Search for the cell housing the specified text and yield its (x, y) center coordinate. 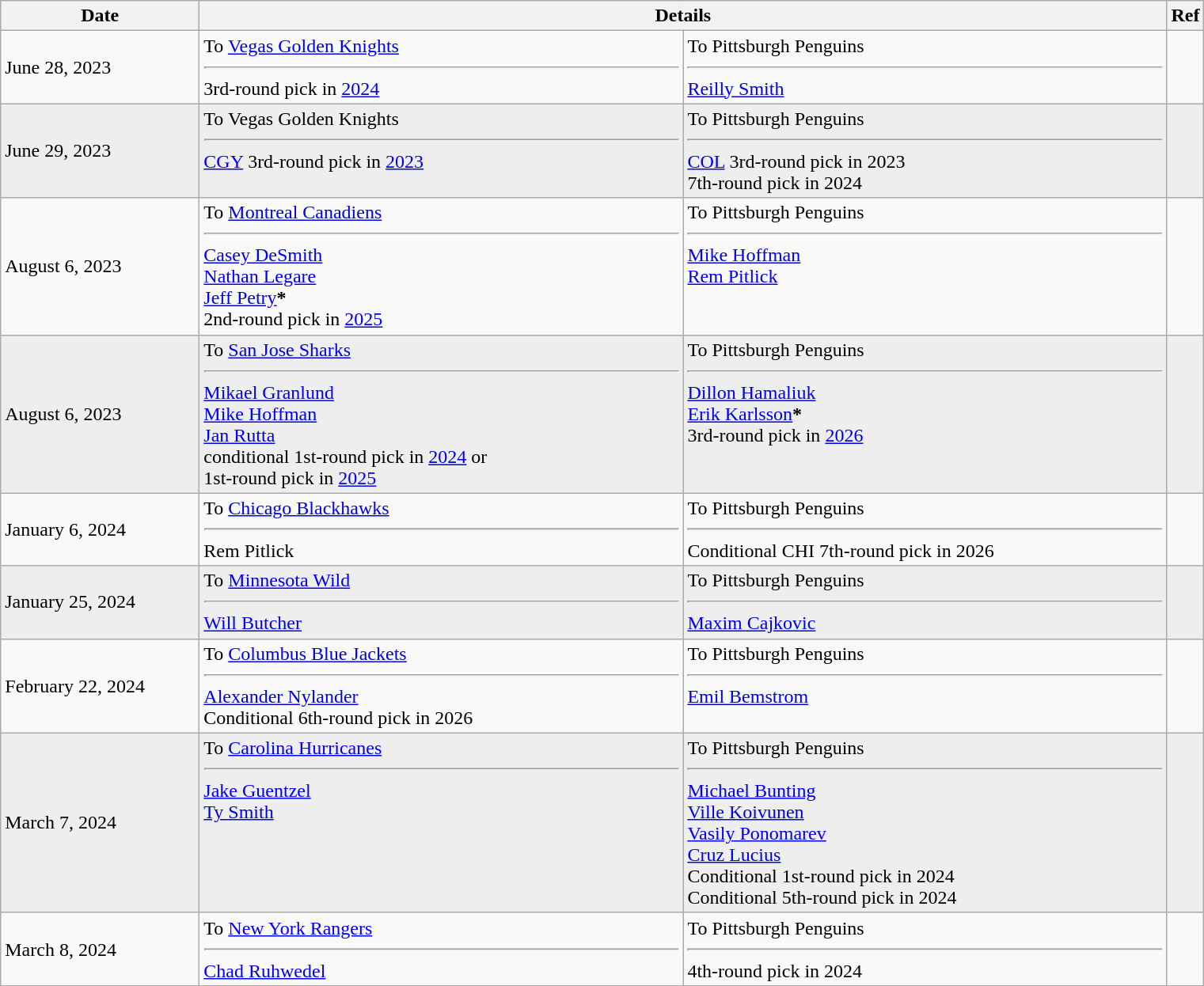
To Pittsburgh PenguinsReilly Smith (925, 67)
To Pittsburgh PenguinsMaxim Cajkovic (925, 602)
January 25, 2024 (100, 602)
Ref (1186, 16)
January 6, 2024 (100, 529)
To Pittsburgh PenguinsDillon HamaliukErik Karlsson*3rd-round pick in 2026 (925, 414)
To Vegas Golden Knights3rd-round pick in 2024 (442, 67)
To Pittsburgh PenguinsCOL 3rd-round pick in 20237th-round pick in 2024 (925, 150)
To Chicago BlackhawksRem Pitlick (442, 529)
To Pittsburgh PenguinsMike HoffmanRem Pitlick (925, 266)
To Carolina HurricanesJake GuentzelTy Smith (442, 823)
To Pittsburgh Penguins4th-round pick in 2024 (925, 949)
February 22, 2024 (100, 685)
Date (100, 16)
To Pittsburgh PenguinsMichael BuntingVille KoivunenVasily PonomarevCruz LuciusConditional 1st-round pick in 2024Conditional 5th-round pick in 2024 (925, 823)
Details (683, 16)
June 29, 2023 (100, 150)
To Minnesota WildWill Butcher (442, 602)
March 8, 2024 (100, 949)
March 7, 2024 (100, 823)
To Pittsburgh PenguinsEmil Bemstrom (925, 685)
To San Jose SharksMikael GranlundMike HoffmanJan Ruttaconditional 1st-round pick in 2024 or 1st-round pick in 2025 (442, 414)
To New York RangersChad Ruhwedel (442, 949)
To Vegas Golden KnightsCGY 3rd-round pick in 2023 (442, 150)
To Montreal CanadiensCasey DeSmithNathan LegareJeff Petry*2nd-round pick in 2025 (442, 266)
To Columbus Blue JacketsAlexander NylanderConditional 6th-round pick in 2026 (442, 685)
To Pittsburgh PenguinsConditional CHI 7th-round pick in 2026 (925, 529)
June 28, 2023 (100, 67)
